Return (x, y) of the center of cell containing provided text 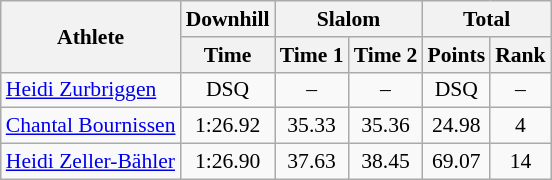
14 (520, 162)
Heidi Zurbriggen (91, 90)
4 (520, 126)
37.63 (312, 162)
Heidi Zeller-Bähler (91, 162)
Time (228, 55)
Time 1 (312, 55)
Chantal Bournissen (91, 126)
38.45 (386, 162)
Athlete (91, 36)
Downhill (228, 19)
Slalom (349, 19)
Total (486, 19)
Points (456, 55)
Rank (520, 55)
24.98 (456, 126)
1:26.90 (228, 162)
69.07 (456, 162)
Time 2 (386, 55)
35.33 (312, 126)
35.36 (386, 126)
1:26.92 (228, 126)
